Pinpoint the cell where the given text exists, returning its (x, y) midpoint coordinate. 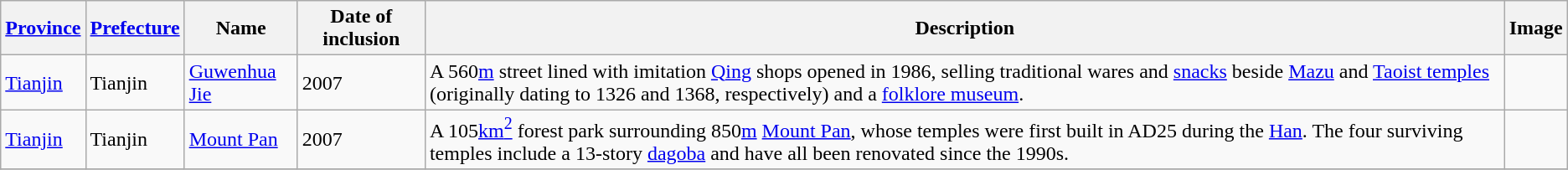
Date of inclusion (361, 28)
Name (241, 28)
Guwenhua Jie (241, 82)
Mount Pan (241, 140)
Prefecture (135, 28)
Image (1536, 28)
Description (965, 28)
Province (44, 28)
